Search for the cell housing the specified text and yield its (X, Y) center coordinate. 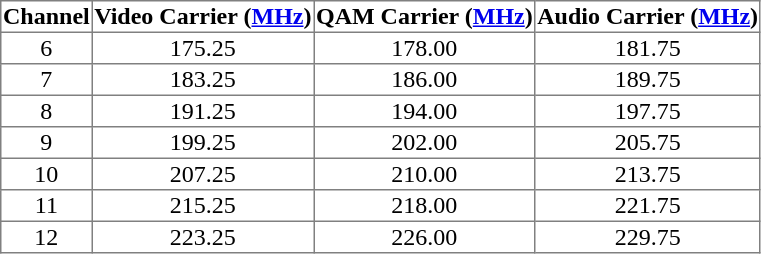
229.75 (648, 237)
191.25 (203, 111)
181.75 (648, 48)
221.75 (648, 206)
9 (46, 143)
205.75 (648, 143)
186.00 (424, 80)
175.25 (203, 48)
194.00 (424, 111)
223.25 (203, 237)
215.25 (203, 206)
226.00 (424, 237)
6 (46, 48)
QAM Carrier (MHz) (424, 17)
Audio Carrier (MHz) (648, 17)
10 (46, 174)
183.25 (203, 80)
8 (46, 111)
12 (46, 237)
189.75 (648, 80)
218.00 (424, 206)
210.00 (424, 174)
Channel (46, 17)
199.25 (203, 143)
197.75 (648, 111)
213.75 (648, 174)
207.25 (203, 174)
11 (46, 206)
Video Carrier (MHz) (203, 17)
202.00 (424, 143)
178.00 (424, 48)
7 (46, 80)
